Search for the cell housing the specified text and yield its (x, y) center coordinate. 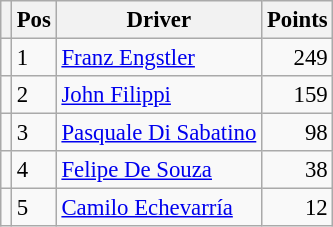
249 (298, 58)
Points (298, 20)
38 (298, 170)
159 (298, 95)
Pasquale Di Sabatino (158, 133)
2 (34, 95)
12 (298, 208)
Camilo Echevarría (158, 208)
98 (298, 133)
3 (34, 133)
4 (34, 170)
John Filippi (158, 95)
Pos (34, 20)
5 (34, 208)
1 (34, 58)
Driver (158, 20)
Felipe De Souza (158, 170)
Franz Engstler (158, 58)
